Provide the (X, Y) coordinate of the cell's center where the given text is located.  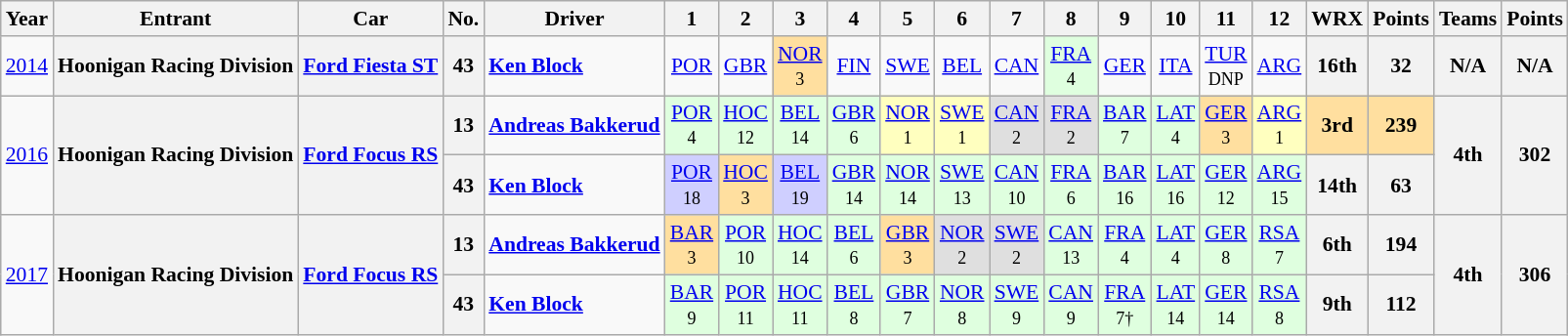
2 (745, 19)
NOR14 (908, 186)
LAT14 (1176, 305)
2016 (27, 155)
BAR3 (692, 244)
3rd (1336, 125)
Driver (574, 19)
BEL14 (800, 125)
LAT16 (1176, 186)
9th (1336, 305)
1 (692, 19)
TURDNP (1225, 66)
SWE2 (1017, 244)
HOC12 (745, 125)
10 (1176, 19)
6 (962, 19)
302 (1535, 155)
SWE13 (962, 186)
BEL (962, 66)
SWE9 (1017, 305)
GER3 (1225, 125)
FRA6 (1071, 186)
194 (1401, 244)
11 (1225, 19)
POR4 (692, 125)
112 (1401, 305)
8 (1071, 19)
CAN (1017, 66)
CAN9 (1071, 305)
HOC11 (800, 305)
GBR6 (854, 125)
GBR (745, 66)
FIN (854, 66)
2017 (27, 274)
GER (1125, 66)
NOR3 (800, 66)
ARG15 (1280, 186)
NOR1 (908, 125)
12 (1280, 19)
ARG1 (1280, 125)
6th (1336, 244)
RSA7 (1280, 244)
5 (908, 19)
GER8 (1225, 244)
CAN2 (1017, 125)
HOC3 (745, 186)
2014 (27, 66)
BEL6 (854, 244)
4 (854, 19)
GER14 (1225, 305)
Teams (1467, 19)
239 (1401, 125)
POR (692, 66)
HOC14 (800, 244)
BEL19 (800, 186)
NOR2 (962, 244)
BAR16 (1125, 186)
WRX (1336, 19)
SWE1 (962, 125)
GER12 (1225, 186)
BAR9 (692, 305)
3 (800, 19)
NOR8 (962, 305)
SWE (908, 66)
7 (1017, 19)
9 (1125, 19)
Entrant (176, 19)
Car (370, 19)
CAN13 (1071, 244)
ARG (1280, 66)
POR11 (745, 305)
16th (1336, 66)
No. (463, 19)
Year (27, 19)
GBR7 (908, 305)
BEL8 (854, 305)
POR10 (745, 244)
FRA2 (1071, 125)
GBR3 (908, 244)
63 (1401, 186)
32 (1401, 66)
POR18 (692, 186)
BAR7 (1125, 125)
FRA7† (1125, 305)
306 (1535, 274)
RSA8 (1280, 305)
ITA (1176, 66)
CAN10 (1017, 186)
Ford Fiesta ST (370, 66)
14th (1336, 186)
GBR14 (854, 186)
